Return the [x, y] coordinate for the center point of the cell that contains the specified text.  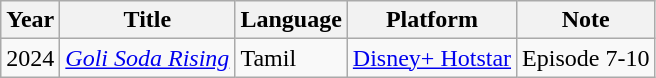
Platform [432, 20]
Goli Soda Rising [148, 58]
Note [586, 20]
Tamil [291, 58]
Language [291, 20]
Year [30, 20]
Disney+ Hotstar [432, 58]
2024 [30, 58]
Title [148, 20]
Episode 7-10 [586, 58]
